Return the (x, y) coordinate for the center point of the cell that contains the specified text.  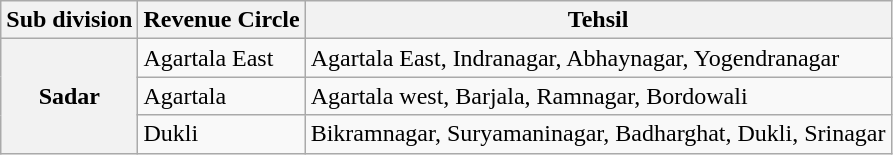
Sub division (70, 20)
Bikramnagar, Suryamaninagar, Badharghat, Dukli, Srinagar (598, 134)
Agartala East (222, 58)
Tehsil (598, 20)
Dukli (222, 134)
Sadar (70, 96)
Revenue Circle (222, 20)
Agartala East, Indranagar, Abhaynagar, Yogendranagar (598, 58)
Agartala west, Barjala, Ramnagar, Bordowali (598, 96)
Agartala (222, 96)
